Capture the cell that displays the provided text and extract its (X, Y) central coordinate. 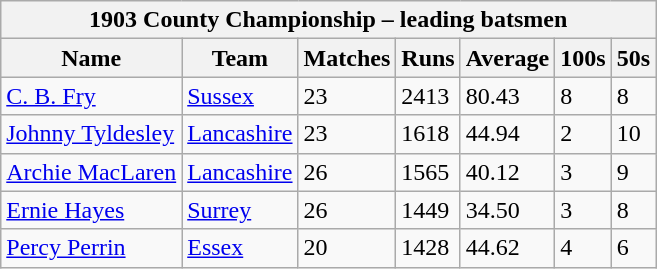
Percy Perrin (92, 248)
2413 (428, 96)
Team (240, 58)
Runs (428, 58)
Ernie Hayes (92, 210)
2 (583, 134)
44.94 (508, 134)
Matches (347, 58)
Surrey (240, 210)
Johnny Tyldesley (92, 134)
1449 (428, 210)
C. B. Fry (92, 96)
100s (583, 58)
6 (633, 248)
10 (633, 134)
4 (583, 248)
80.43 (508, 96)
Average (508, 58)
Essex (240, 248)
Sussex (240, 96)
1565 (428, 172)
1428 (428, 248)
50s (633, 58)
1618 (428, 134)
34.50 (508, 210)
Archie MacLaren (92, 172)
Name (92, 58)
9 (633, 172)
40.12 (508, 172)
44.62 (508, 248)
20 (347, 248)
1903 County Championship – leading batsmen (328, 20)
